Detect which cell encompasses the target text, then output its (X, Y) center coordinate. 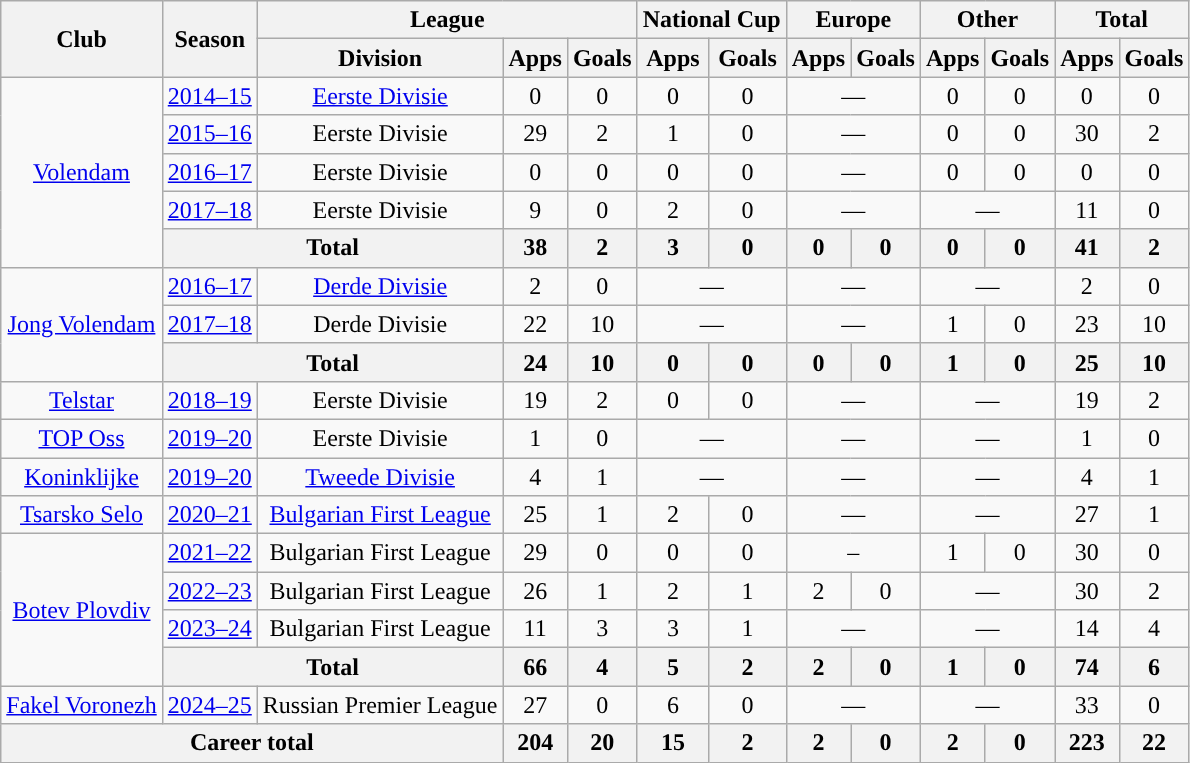
Division (380, 58)
20 (602, 743)
Fakel Voronezh (82, 705)
2024–25 (210, 705)
Volendam (82, 172)
5 (673, 667)
74 (1087, 667)
41 (1087, 248)
223 (1087, 743)
15 (673, 743)
2022–23 (210, 591)
2014–15 (210, 96)
Other (987, 20)
204 (535, 743)
Telstar (82, 400)
38 (535, 248)
9 (535, 210)
33 (1087, 705)
2021–22 (210, 553)
TOP Oss (82, 438)
23 (1087, 324)
– (853, 553)
Koninklijke (82, 477)
2018–19 (210, 400)
Botev Plovdiv (82, 610)
2015–16 (210, 134)
66 (535, 667)
Career total (252, 743)
Europe (853, 20)
League (447, 20)
Russian Premier League (380, 705)
26 (535, 591)
2020–21 (210, 515)
24 (535, 362)
2023–24 (210, 629)
Tsarsko Selo (82, 515)
National Cup (712, 20)
Season (210, 39)
14 (1087, 629)
Club (82, 39)
Tweede Divisie (380, 477)
Jong Volendam (82, 324)
